Determine the [X, Y] coordinate at the center of the cell enclosing the given text.  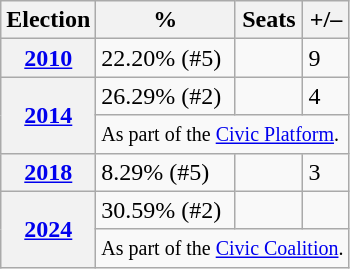
2018 [48, 172]
26.29% (#2) [166, 96]
Seats [269, 20]
As part of the Civic Platform. [222, 134]
9 [326, 58]
4 [326, 96]
Election [48, 20]
+/– [326, 20]
8.29% (#5) [166, 172]
3 [326, 172]
2024 [48, 229]
22.20% (#5) [166, 58]
2010 [48, 58]
% [166, 20]
30.59% (#2) [166, 210]
2014 [48, 115]
As part of the Civic Coalition. [222, 248]
